Output the [x, y] coordinate of the center of the cell containing the given text.  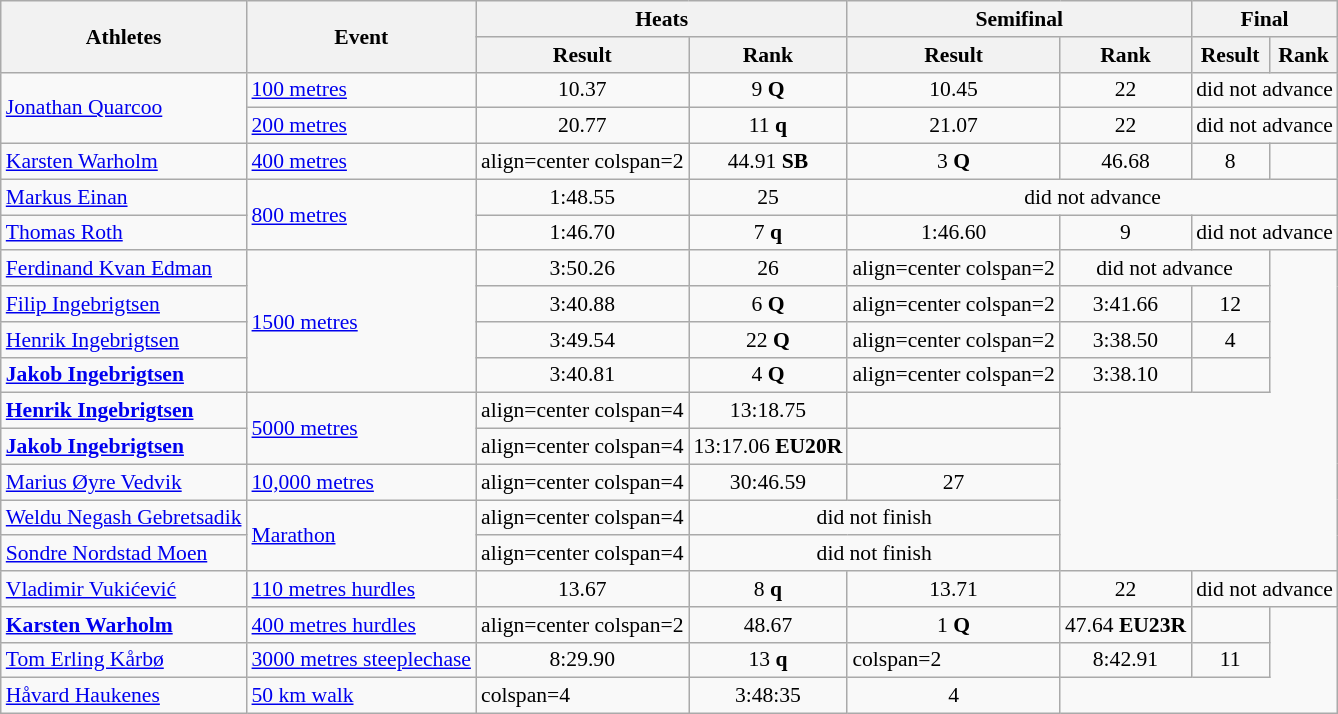
22 Q [768, 340]
Markus Einan [124, 197]
25 [768, 197]
Tom Erling Kårbø [124, 660]
3:48:35 [768, 696]
5000 metres [362, 428]
3:38.50 [1126, 340]
47.64 EU23R [1126, 625]
400 metres [362, 162]
3:49.54 [582, 340]
13.67 [582, 589]
1:48.55 [582, 197]
10.37 [582, 90]
11 q [768, 126]
colspan=4 [582, 696]
13:18.75 [768, 411]
13:17.06 EU20R [768, 447]
Marathon [362, 536]
13.71 [953, 589]
8 q [768, 589]
1 Q [953, 625]
4 Q [768, 375]
9 [1126, 233]
13 q [768, 660]
48.67 [768, 625]
1:46.60 [953, 233]
3000 metres steeplechase [362, 660]
400 metres hurdles [362, 625]
3:40.88 [582, 304]
Heats [662, 19]
3 Q [953, 162]
200 metres [362, 126]
12 [1230, 304]
8:42.91 [1126, 660]
Vladimir Vukićević [124, 589]
3:41.66 [1126, 304]
Weldu Negash Gebretsadik [124, 518]
8 [1230, 162]
1500 metres [362, 322]
30:46.59 [768, 482]
46.68 [1126, 162]
Semifinal [1019, 19]
Thomas Roth [124, 233]
Sondre Nordstad Moen [124, 554]
100 metres [362, 90]
7 q [768, 233]
Marius Øyre Vedvik [124, 482]
8:29.90 [582, 660]
Filip Ingebrigtsen [124, 304]
11 [1230, 660]
1:46.70 [582, 233]
3:38.10 [1126, 375]
colspan=2 [953, 660]
6 Q [768, 304]
3:40.81 [582, 375]
Athletes [124, 36]
800 metres [362, 214]
Håvard Haukenes [124, 696]
27 [953, 482]
Ferdinand Kvan Edman [124, 269]
110 metres hurdles [362, 589]
9 Q [768, 90]
10,000 metres [362, 482]
10.45 [953, 90]
20.77 [582, 126]
50 km walk [362, 696]
26 [768, 269]
Event [362, 36]
21.07 [953, 126]
Jonathan Quarcoo [124, 108]
Final [1264, 19]
44.91 SB [768, 162]
3:50.26 [582, 269]
